Return the (x, y) coordinate for the center point of the cell that contains the specified text.  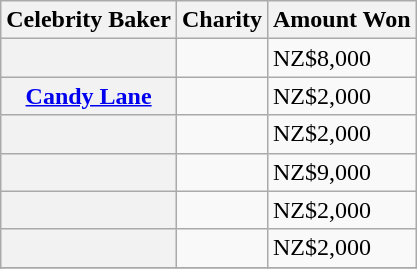
Amount Won (342, 20)
NZ$9,000 (342, 172)
Charity (222, 20)
NZ$8,000 (342, 58)
Celebrity Baker (89, 20)
Candy Lane (89, 96)
